Determine the (X, Y) coordinate at the center of the cell enclosing the given text.  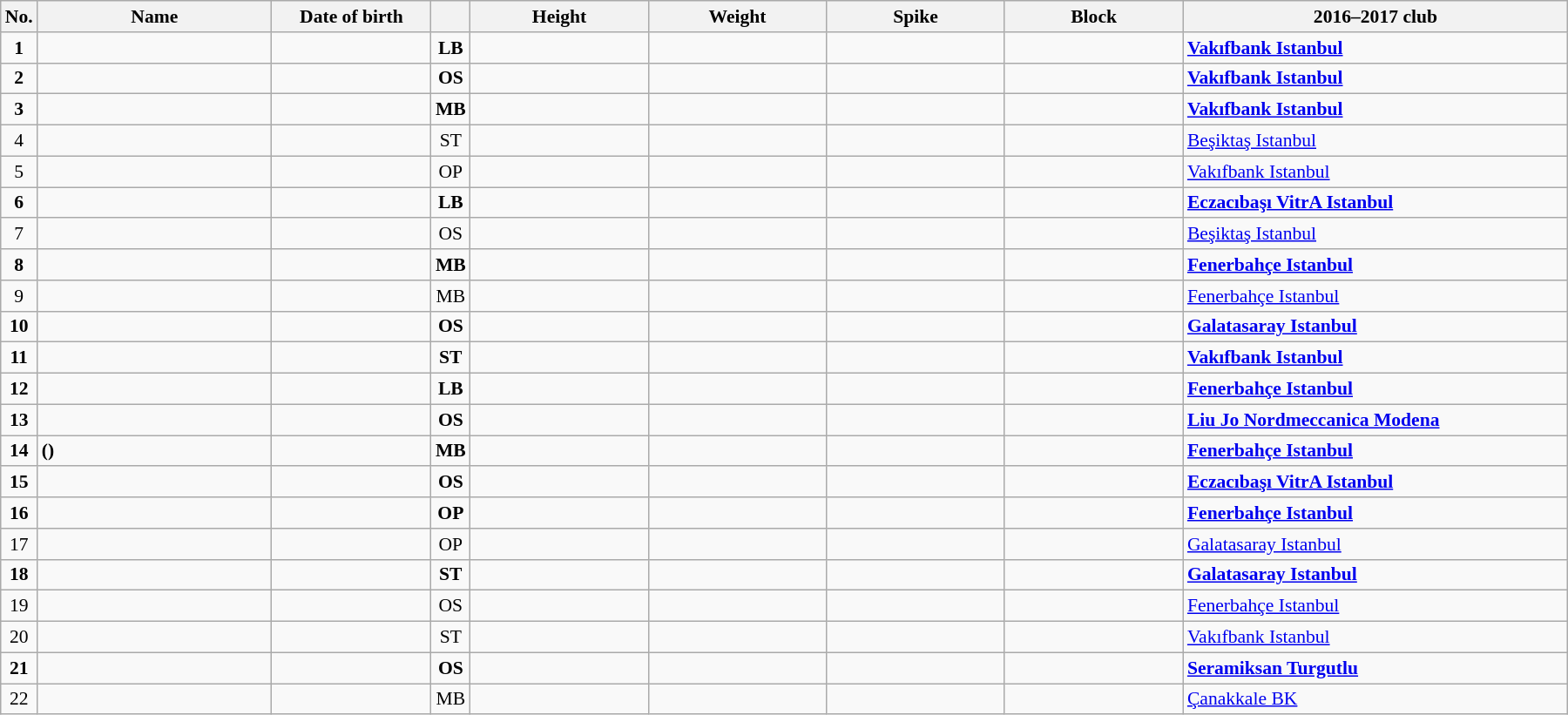
15 (19, 482)
Name (155, 17)
Spike (916, 17)
19 (19, 606)
21 (19, 668)
7 (19, 234)
22 (19, 699)
1 (19, 48)
13 (19, 420)
() (155, 451)
14 (19, 451)
9 (19, 296)
3 (19, 110)
12 (19, 389)
4 (19, 141)
17 (19, 544)
Height (559, 17)
6 (19, 203)
Liu Jo Nordmeccanica Modena (1375, 420)
16 (19, 513)
2016–2017 club (1375, 17)
18 (19, 575)
5 (19, 172)
8 (19, 265)
Date of birth (352, 17)
2 (19, 78)
11 (19, 358)
10 (19, 327)
Çanakkale BK (1375, 699)
No. (19, 17)
Block (1094, 17)
20 (19, 637)
Seramiksan Turgutlu (1375, 668)
Weight (737, 17)
